Provide the [x, y] coordinate of the cell's center where the given text is located.  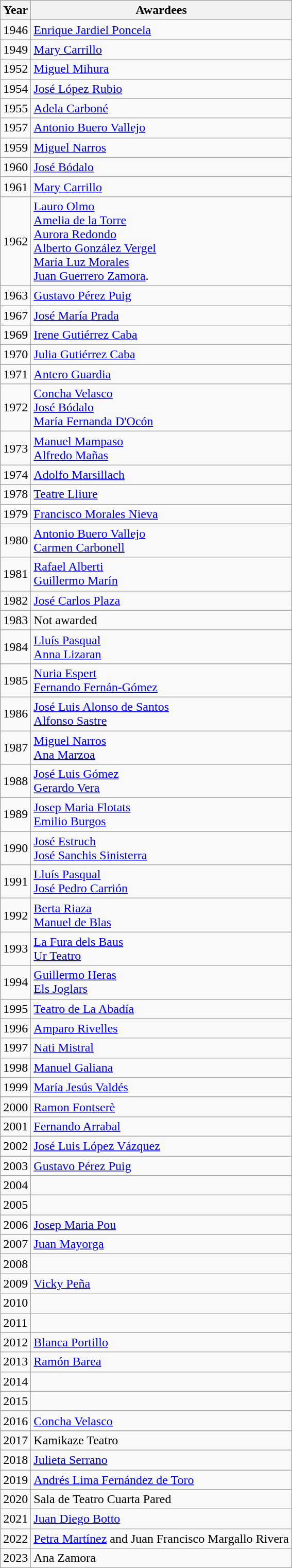
2013 [15, 1362]
1955 [15, 108]
1967 [15, 315]
1963 [15, 295]
1986 [15, 713]
Teatre Lliure [161, 494]
1983 [15, 620]
Lluís Pasqual Anna Lizaran [161, 646]
2022 [15, 1539]
Antero Guardia [161, 374]
Ramon Fontserè [161, 1107]
Vicky Peña [161, 1283]
José María Prada [161, 315]
2023 [15, 1558]
1997 [15, 1048]
1952 [15, 69]
1954 [15, 89]
1973 [15, 448]
Petra Martínez and Juan Francisco Margallo Rivera [161, 1539]
2011 [15, 1323]
Lluís Pasqual José Pedro Carrión [161, 881]
1991 [15, 881]
José Luis López Vázquez [161, 1146]
2020 [15, 1499]
José Luis Gómez Gerardo Vera [161, 781]
Blanca Portillo [161, 1342]
Teatro de La Abadía [161, 1009]
1962 [15, 241]
Ana Zamora [161, 1558]
2010 [15, 1303]
1988 [15, 781]
Josep Maria Flotats Emilio Burgos [161, 814]
2003 [15, 1165]
2021 [15, 1519]
1999 [15, 1087]
Kamikaze Teatro [161, 1440]
Francisco Morales Nieva [161, 514]
1972 [15, 408]
1982 [15, 600]
2019 [15, 1480]
2000 [15, 1107]
Juan Diego Botto [161, 1519]
1960 [15, 167]
1971 [15, 374]
Not awarded [161, 620]
1978 [15, 494]
Nati Mistral [161, 1048]
Awardees [161, 10]
1961 [15, 187]
Year [15, 10]
2012 [15, 1342]
1994 [15, 982]
2015 [15, 1401]
1980 [15, 540]
José Estruch José Sanchis Sinisterra [161, 848]
Juan Mayorga [161, 1244]
Fernando Arrabal [161, 1126]
Guillermo Heras Els Joglars [161, 982]
1989 [15, 814]
2001 [15, 1126]
Concha Velasco José Bódalo María Fernanda D'Ocón [161, 408]
1995 [15, 1009]
2005 [15, 1205]
Josep Maria Pou [161, 1225]
Miguel Narros [161, 147]
Miguel Mihura [161, 69]
Enrique Jardiel Poncela [161, 30]
Ramón Barea [161, 1362]
2014 [15, 1381]
Julieta Serrano [161, 1460]
José Bódalo [161, 167]
1990 [15, 848]
Sala de Teatro Cuarta Pared [161, 1499]
2018 [15, 1460]
Julia Gutiérrez Caba [161, 355]
1993 [15, 948]
1946 [15, 30]
1979 [15, 514]
2017 [15, 1440]
Manuel Galiana [161, 1067]
1957 [15, 128]
1992 [15, 915]
1959 [15, 147]
2002 [15, 1146]
2008 [15, 1264]
1970 [15, 355]
2007 [15, 1244]
Andrés Lima Fernández de Toro [161, 1480]
1981 [15, 574]
1985 [15, 680]
Berta Riaza Manuel de Blas [161, 915]
1996 [15, 1028]
Lauro Olmo Amelia de la Torre Aurora Redondo Alberto González Vergel María Luz Morales Juan Guerrero Zamora. [161, 241]
Miguel Narros Ana Marzoa [161, 747]
1987 [15, 747]
María Jesús Valdés [161, 1087]
1984 [15, 646]
Adolfo Marsillach [161, 475]
Antonio Buero Vallejo Carmen Carbonell [161, 540]
Antonio Buero Vallejo [161, 128]
1949 [15, 49]
Amparo Rivelles [161, 1028]
José Luis Alonso de Santos Alfonso Sastre [161, 713]
2009 [15, 1283]
1969 [15, 335]
1974 [15, 475]
Concha Velasco [161, 1421]
José Carlos Plaza [161, 600]
Manuel Mampaso Alfredo Mañas [161, 448]
Nuria Espert Fernando Fernán-Gómez [161, 680]
2016 [15, 1421]
Adela Carboné [161, 108]
La Fura dels Baus Ur Teatro [161, 948]
2004 [15, 1186]
Rafael Alberti Guillermo Marín [161, 574]
1998 [15, 1067]
2006 [15, 1225]
Irene Gutiérrez Caba [161, 335]
José López Rubio [161, 89]
